Provide the [X, Y] coordinate of the cell's center where the given text is located.  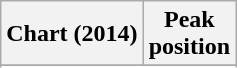
Chart (2014) [72, 34]
Peakposition [189, 34]
